Locate the cell with the specified text and output its (x, y) center coordinate. 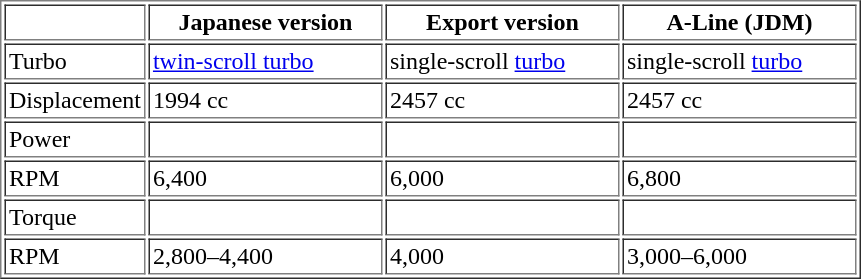
3,000–6,000 (739, 256)
4,000 (502, 256)
Japanese version (265, 22)
6,400 (265, 178)
Displacement (74, 100)
6,000 (502, 178)
Power (74, 140)
2,800–4,400 (265, 256)
A-Line (JDM) (739, 22)
Torque (74, 218)
Turbo (74, 62)
Export version (502, 22)
6,800 (739, 178)
twin-scroll turbo (265, 62)
1994 cc (265, 100)
